Scan for the cell matching the given text and deliver its [x, y] coordinate at center. 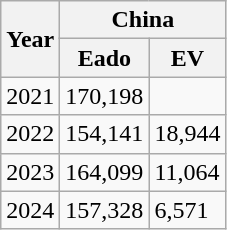
170,198 [104, 96]
2022 [30, 134]
Year [30, 39]
2023 [30, 172]
154,141 [104, 134]
157,328 [104, 210]
164,099 [104, 172]
2024 [30, 210]
18,944 [188, 134]
Eado [104, 58]
11,064 [188, 172]
2021 [30, 96]
China [143, 20]
6,571 [188, 210]
EV [188, 58]
